For the text-containing cell, return its midpoint in (X, Y) coordinate format. 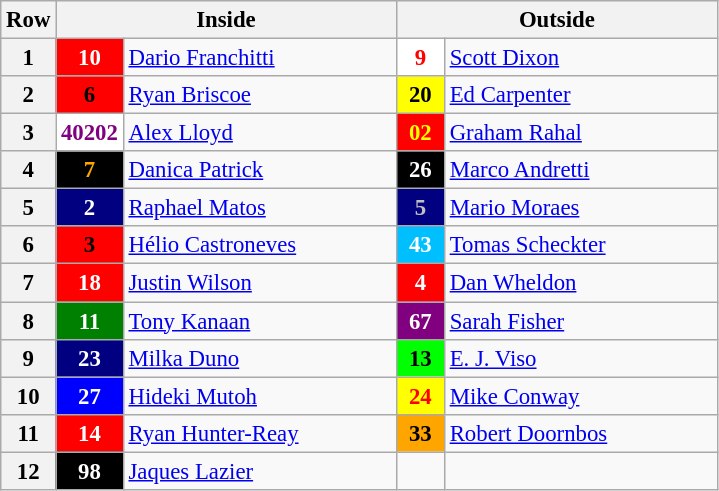
Hélio Castroneves (260, 245)
23 (90, 358)
43 (420, 245)
Alex Lloyd (260, 133)
Robert Doornbos (580, 433)
Milka Duno (260, 358)
Graham Rahal (580, 133)
Danica Patrick (260, 170)
Row (28, 20)
Marco Andretti (580, 170)
Tony Kanaan (260, 321)
67 (420, 321)
Ryan Briscoe (260, 95)
Ryan Hunter-Reay (260, 433)
Inside (226, 20)
13 (420, 358)
26 (420, 170)
18 (90, 283)
Raphael Matos (260, 208)
Dario Franchitti (260, 58)
Outside (556, 20)
Hideki Mutoh (260, 396)
Ed Carpenter (580, 95)
Jaques Lazier (260, 471)
Mario Moraes (580, 208)
33 (420, 433)
40202 (90, 133)
Dan Wheldon (580, 283)
E. J. Viso (580, 358)
27 (90, 396)
12 (28, 471)
02 (420, 133)
1 (28, 58)
14 (90, 433)
98 (90, 471)
Tomas Scheckter (580, 245)
20 (420, 95)
8 (28, 321)
Mike Conway (580, 396)
24 (420, 396)
Sarah Fisher (580, 321)
Justin Wilson (260, 283)
Scott Dixon (580, 58)
